Find where the given text appears and provide that cell's center as (x, y) coordinate. 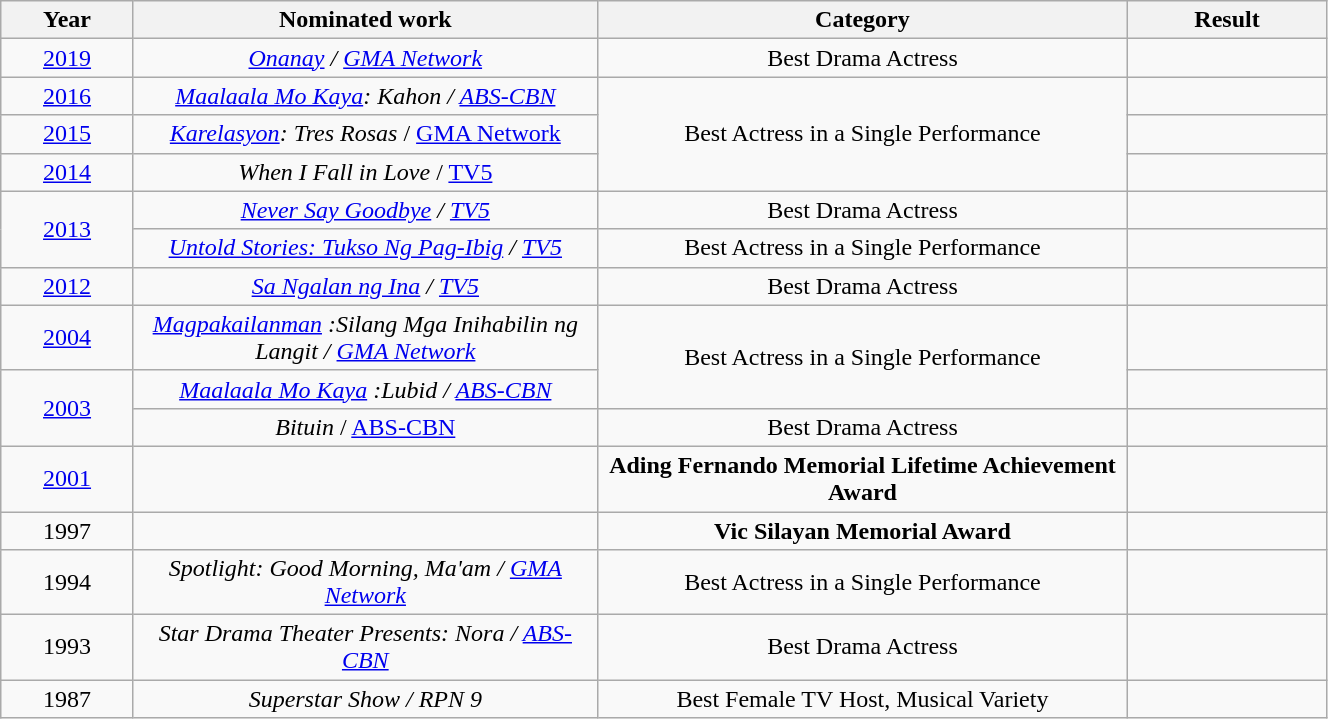
Vic Silayan Memorial Award (862, 531)
Bituin / ABS-CBN (365, 427)
Category (862, 20)
Star Drama Theater Presents: Nora / ABS-CBN (365, 648)
Never Say Goodbye / TV5 (365, 210)
Ading Fernando Memorial Lifetime Achievement Award (862, 478)
Untold Stories: Tukso Ng Pag-Ibig / TV5 (365, 248)
Sa Ngalan ng Ina / TV5 (365, 286)
When I Fall in Love / TV5 (365, 172)
Spotlight: Good Morning, Ma'am / GMA Network (365, 582)
2019 (68, 58)
2013 (68, 229)
1987 (68, 699)
Nominated work (365, 20)
Karelasyon: Tres Rosas / GMA Network (365, 134)
Result (1228, 20)
2014 (68, 172)
2016 (68, 96)
2012 (68, 286)
Onanay / GMA Network (365, 58)
Best Female TV Host, Musical Variety (862, 699)
1993 (68, 648)
2003 (68, 408)
2001 (68, 478)
Superstar Show / RPN 9 (365, 699)
1994 (68, 582)
Maalaala Mo Kaya: Kahon / ABS-CBN (365, 96)
Magpakailanman :Silang Mga Inihabilin ng Langit / GMA Network (365, 338)
1997 (68, 531)
Maalaala Mo Kaya :Lubid / ABS-CBN (365, 389)
Year (68, 20)
2004 (68, 338)
2015 (68, 134)
